Detect which cell encompasses the target text, then output its [x, y] center coordinate. 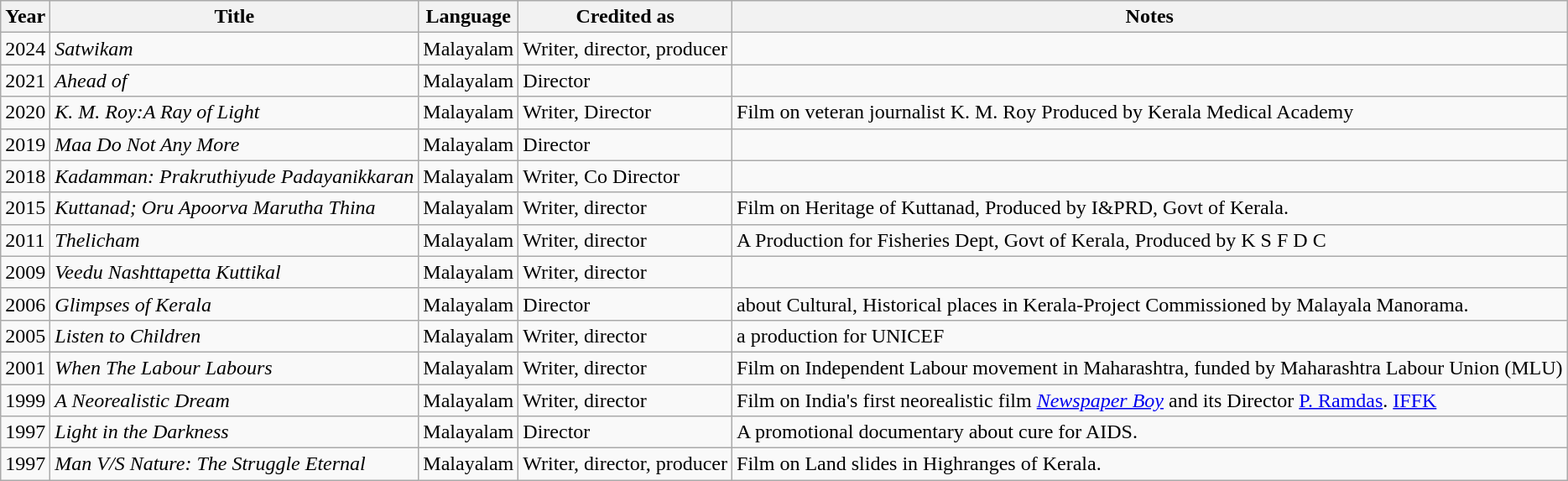
2015 [25, 208]
Ahead of [235, 81]
A Neorealistic Dream [235, 400]
2020 [25, 112]
Kuttanad; Oru Apoorva Marutha Thina [235, 208]
2019 [25, 144]
Maa Do Not Any More [235, 144]
2024 [25, 49]
2005 [25, 336]
Film on Land slides in Highranges of Kerala. [1149, 464]
Title [235, 17]
Thelicham [235, 240]
Satwikam [235, 49]
2011 [25, 240]
A Production for Fisheries Dept, Govt of Kerala, Produced by K S F D C [1149, 240]
2021 [25, 81]
K. M. Roy:A Ray of Light [235, 112]
Kadamman: Prakruthiyude Padayanikkaran [235, 176]
Film on India's first neorealistic film Newspaper Boy and its Director P. Ramdas. IFFK [1149, 400]
about Cultural, Historical places in Kerala-Project Commissioned by Malayala Manorama. [1149, 304]
2009 [25, 272]
Writer, Co Director [626, 176]
Notes [1149, 17]
Veedu Nashttapetta Kuttikal [235, 272]
2001 [25, 368]
Language [468, 17]
A promotional documentary about cure for AIDS. [1149, 432]
Light in the Darkness [235, 432]
Film on veteran journalist K. M. Roy Produced by Kerala Medical Academy [1149, 112]
Credited as [626, 17]
a production for UNICEF [1149, 336]
Glimpses of Kerala [235, 304]
Year [25, 17]
Writer, Director [626, 112]
Film on Independent Labour movement in Maharashtra, funded by Maharashtra Labour Union (MLU) [1149, 368]
2006 [25, 304]
Man V/S Nature: The Struggle Eternal [235, 464]
Film on Heritage of Kuttanad, Produced by I&PRD, Govt of Kerala. [1149, 208]
When The Labour Labours [235, 368]
2018 [25, 176]
Listen to Children [235, 336]
1999 [25, 400]
